Search for the cell housing the specified text and yield its [x, y] center coordinate. 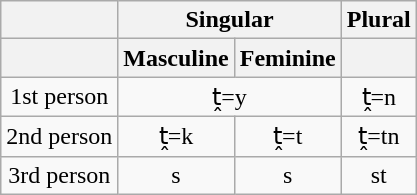
3rd person [60, 175]
Feminine [288, 58]
ṱ=n [378, 97]
2nd person [60, 136]
ṱ=k [176, 136]
ṱ=y [230, 97]
ṱ=t [288, 136]
st [378, 175]
Masculine [176, 58]
ṱ=tn [378, 136]
Singular [230, 20]
1st person [60, 97]
Plural [378, 20]
